Extract the [x, y] coordinate from the center of the cell holding the provided text.  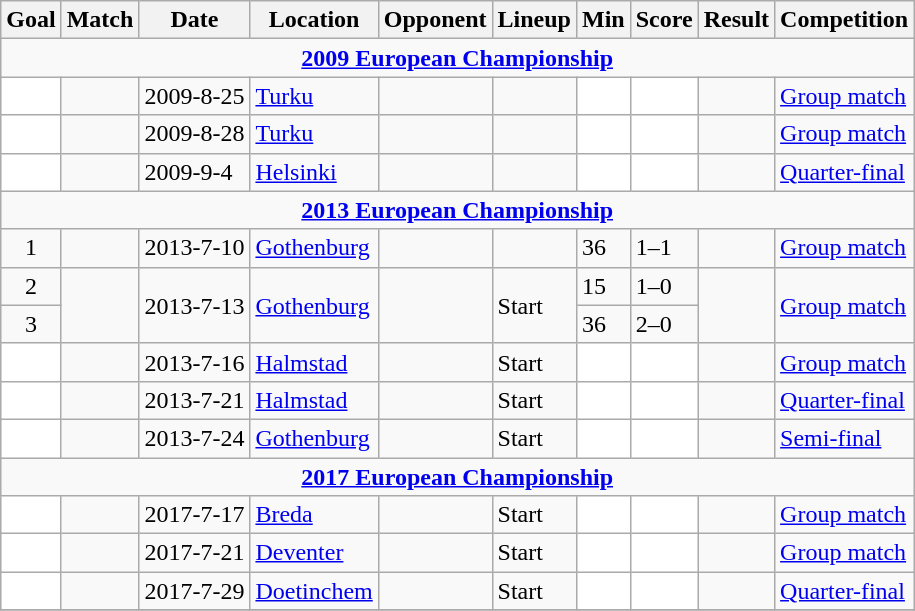
2013-7-16 [194, 362]
1–1 [664, 248]
2009-8-28 [194, 134]
2009 European Championship [458, 58]
2017-7-21 [194, 553]
1–0 [664, 286]
2013 European Championship [458, 210]
3 [31, 324]
Doetinchem [314, 591]
Location [314, 20]
Competition [844, 20]
Date [194, 20]
Opponent [435, 20]
2017-7-29 [194, 591]
Lineup [534, 20]
Deventer [314, 553]
Min [603, 20]
2013-7-13 [194, 305]
Helsinki [314, 172]
2009-9-4 [194, 172]
2013-7-21 [194, 400]
Match [100, 20]
Goal [31, 20]
Score [664, 20]
2013-7-24 [194, 438]
2013-7-10 [194, 248]
15 [603, 286]
2 [31, 286]
Result [736, 20]
2017-7-17 [194, 515]
Semi-final [844, 438]
2–0 [664, 324]
Breda [314, 515]
1 [31, 248]
2017 European Championship [458, 477]
2009-8-25 [194, 96]
